Extract the (x, y) coordinate from the center of the cell holding the provided text.  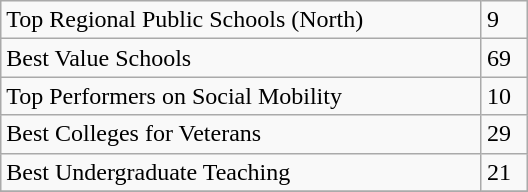
Top Regional Public Schools (North) (242, 20)
69 (504, 58)
Best Value Schools (242, 58)
Best Colleges for Veterans (242, 134)
Best Undergraduate Teaching (242, 172)
21 (504, 172)
9 (504, 20)
Top Performers on Social Mobility (242, 96)
29 (504, 134)
10 (504, 96)
